Find where the given text appears and provide that cell's center as [X, Y] coordinate. 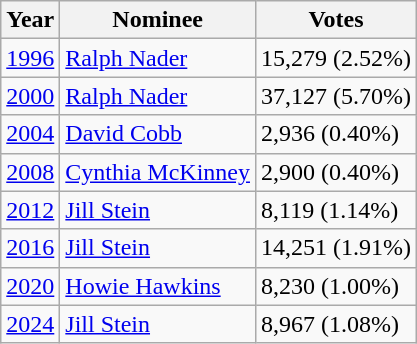
Howie Hawkins [158, 286]
Nominee [158, 20]
David Cobb [158, 134]
37,127 (5.70%) [336, 96]
Cynthia McKinney [158, 172]
2000 [30, 96]
2008 [30, 172]
2,900 (0.40%) [336, 172]
8,230 (1.00%) [336, 286]
14,251 (1.91%) [336, 248]
15,279 (2.52%) [336, 58]
Votes [336, 20]
1996 [30, 58]
2024 [30, 324]
Year [30, 20]
2020 [30, 286]
8,119 (1.14%) [336, 210]
2012 [30, 210]
2004 [30, 134]
8,967 (1.08%) [336, 324]
2016 [30, 248]
2,936 (0.40%) [336, 134]
